Determine the [X, Y] coordinate at the center of the cell enclosing the given text.  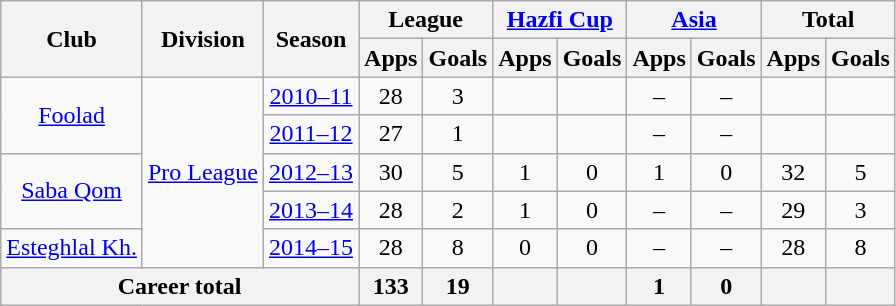
29 [793, 210]
27 [391, 134]
2014–15 [310, 248]
Esteghlal Kh. [72, 248]
2010–11 [310, 96]
32 [793, 172]
19 [458, 286]
Foolad [72, 115]
Saba Qom [72, 191]
Asia [694, 20]
133 [391, 286]
Total [828, 20]
30 [391, 172]
2 [458, 210]
Hazfi Cup [560, 20]
2012–13 [310, 172]
2011–12 [310, 134]
Club [72, 39]
Career total [180, 286]
League [426, 20]
Division [202, 39]
2013–14 [310, 210]
Season [310, 39]
Pro League [202, 172]
